For the text-containing cell, return its midpoint in (x, y) coordinate format. 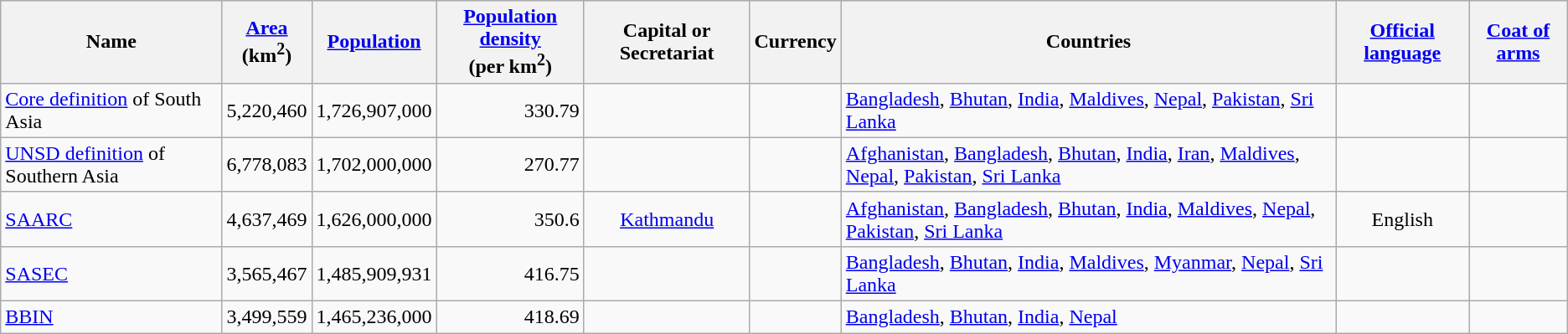
Official language (1402, 42)
1,702,000,000 (374, 164)
UNSD definition of Southern Asia (111, 164)
Bangladesh, Bhutan, India, Maldives, Myanmar, Nepal, Sri Lanka (1089, 273)
Afghanistan, Bangladesh, Bhutan, India, Maldives, Nepal, Pakistan, Sri Lanka (1089, 219)
BBIN (111, 317)
5,220,460 (266, 110)
6,778,083 (266, 164)
Area(km2) (266, 42)
English (1402, 219)
418.69 (510, 317)
1,465,236,000 (374, 317)
Afghanistan, Bangladesh, Bhutan, India, Iran, Maldives, Nepal, Pakistan, Sri Lanka (1089, 164)
Currency (796, 42)
Population (374, 42)
1,626,000,000 (374, 219)
Population density(per km2) (510, 42)
350.6 (510, 219)
Coat of arms (1519, 42)
SAARC (111, 219)
Name (111, 42)
330.79 (510, 110)
Capital or Secretariat (667, 42)
3,499,559 (266, 317)
270.77 (510, 164)
3,565,467 (266, 273)
Core definition of South Asia (111, 110)
Bangladesh, Bhutan, India, Maldives, Nepal, Pakistan, Sri Lanka (1089, 110)
SASEC (111, 273)
Bangladesh, Bhutan, India, Nepal (1089, 317)
1,726,907,000 (374, 110)
Countries (1089, 42)
1,485,909,931 (374, 273)
416.75 (510, 273)
Kathmandu (667, 219)
4,637,469 (266, 219)
